Locate the cell with the specified text and output its (X, Y) center coordinate. 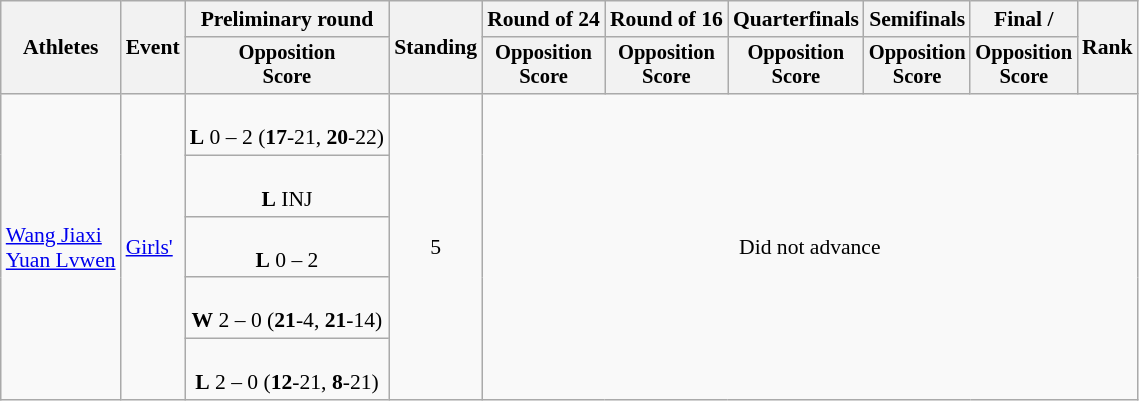
W 2 – 0 (21-4, 21-14) (287, 308)
Wang JiaxiYuan Lvwen (61, 247)
Final / (1024, 19)
Round of 16 (666, 19)
Preliminary round (287, 19)
5 (436, 247)
Standing (436, 48)
Rank (1108, 48)
Girls' (153, 247)
Athletes (61, 48)
Event (153, 48)
L 0 – 2 (287, 248)
L 0 – 2 (17-21, 20-22) (287, 124)
Round of 24 (544, 19)
L INJ (287, 186)
Semifinals (918, 19)
L 2 – 0 (12-21, 8-21) (287, 370)
Quarterfinals (796, 19)
Did not advance (810, 247)
